Locate the cell with the specified text and output its (X, Y) center coordinate. 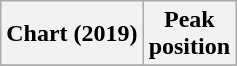
Peakposition (189, 34)
Chart (2019) (72, 34)
